Output the (X, Y) coordinate of the center of the cell containing the given text.  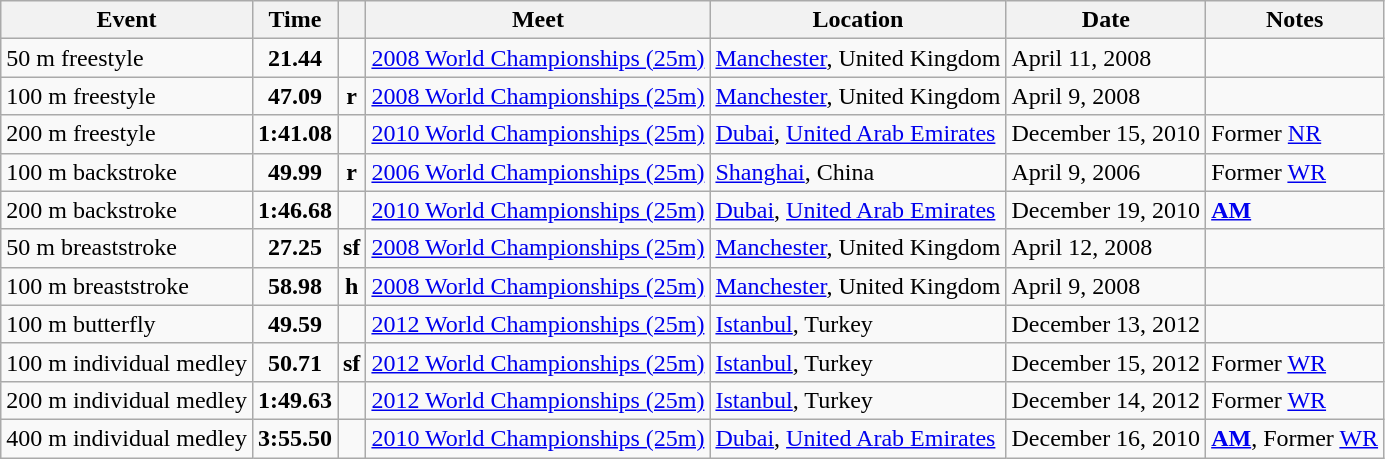
December 15, 2010 (1106, 134)
Shanghai, China (858, 172)
April 11, 2008 (1106, 58)
December 13, 2012 (1106, 324)
December 16, 2010 (1106, 438)
21.44 (294, 58)
50.71 (294, 362)
Time (294, 20)
April 9, 2006 (1106, 172)
h (352, 286)
2006 World Championships (25m) (538, 172)
Former NR (1295, 134)
100 m breaststroke (127, 286)
April 12, 2008 (1106, 248)
1:46.68 (294, 210)
49.99 (294, 172)
100 m individual medley (127, 362)
47.09 (294, 96)
December 15, 2012 (1106, 362)
AM (1295, 210)
AM, Former WR (1295, 438)
December 14, 2012 (1106, 400)
58.98 (294, 286)
200 m individual medley (127, 400)
200 m freestyle (127, 134)
Date (1106, 20)
Notes (1295, 20)
49.59 (294, 324)
27.25 (294, 248)
1:49.63 (294, 400)
400 m individual medley (127, 438)
50 m freestyle (127, 58)
Location (858, 20)
Event (127, 20)
December 19, 2010 (1106, 210)
Meet (538, 20)
3:55.50 (294, 438)
100 m butterfly (127, 324)
100 m freestyle (127, 96)
50 m breaststroke (127, 248)
200 m backstroke (127, 210)
100 m backstroke (127, 172)
1:41.08 (294, 134)
